Return (x, y) of the center of cell containing provided text 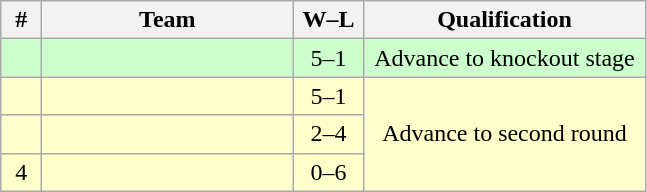
Advance to second round (504, 134)
2–4 (328, 134)
Advance to knockout stage (504, 58)
Qualification (504, 20)
Team (168, 20)
4 (22, 172)
0–6 (328, 172)
# (22, 20)
W–L (328, 20)
